Extract the (x, y) coordinate from the center of the cell holding the provided text.  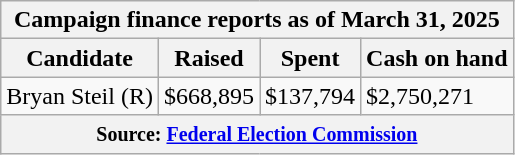
$137,794 (310, 96)
$2,750,271 (437, 96)
Campaign finance reports as of March 31, 2025 (257, 20)
Candidate (80, 58)
$668,895 (208, 96)
Raised (208, 58)
Bryan Steil (R) (80, 96)
Cash on hand (437, 58)
Spent (310, 58)
Source: Federal Election Commission (257, 134)
